Capture the cell that displays the provided text and extract its [x, y] central coordinate. 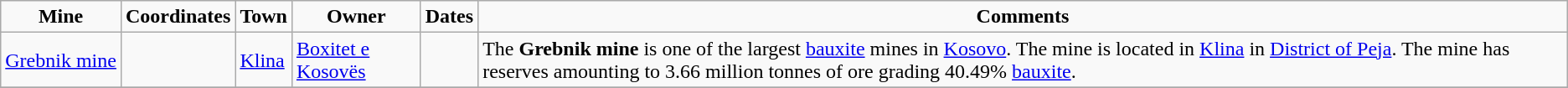
Dates [449, 17]
Mine [61, 17]
Boxitet e Kosovës [356, 60]
Grebnik mine [61, 60]
Klina [264, 60]
Owner [356, 17]
Town [264, 17]
Coordinates [178, 17]
Comments [1024, 17]
